Locate the cell with the specified text and output its [X, Y] center coordinate. 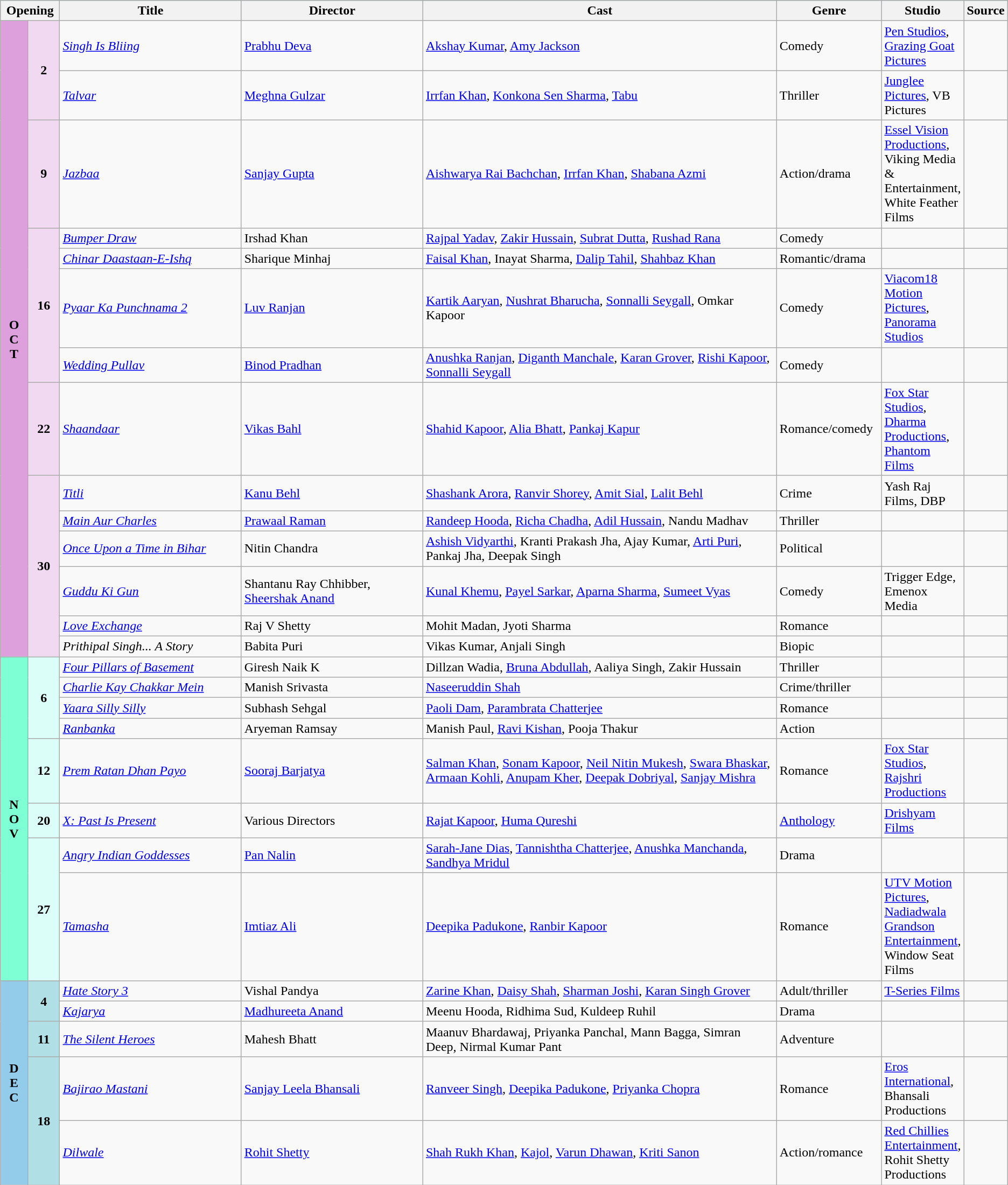
Bajirao Mastani [151, 1089]
Ranbanka [151, 728]
Titli [151, 493]
Yash Raj Films, DBP [923, 493]
30 [44, 566]
Romantic/drama [829, 258]
Dilwale [151, 1152]
Akshay Kumar, Amy Jackson [600, 46]
Prem Ratan Dhan Payo [151, 771]
Deepika Padukone, Ranbir Kapoor [600, 927]
Junglee Pictures, VB Pictures [923, 95]
OCT [14, 339]
Nitin Chandra [332, 548]
Red Chillies Entertainment, Rohit Shetty Productions [923, 1152]
T-Series Films [923, 991]
Opening [30, 11]
Babita Puri [332, 647]
Faisal Khan, Inayat Sharma, Dalip Tahil, Shahbaz Khan [600, 258]
Prithipal Singh... A Story [151, 647]
Viacom18 Motion Pictures, Panorama Studios [923, 308]
Adult/thriller [829, 991]
Salman Khan, Sonam Kapoor, Neil Nitin Mukesh, Swara Bhaskar, Armaan Kohli, Anupam Kher, Deepak Dobriyal, Sanjay Mishra [600, 771]
Anushka Ranjan, Diganth Manchale, Karan Grover, Rishi Kapoor, Sonnalli Seygall [600, 365]
Action [829, 728]
Chinar Daastaan-E-Ishq [151, 258]
Shashank Arora, Ranvir Shorey, Amit Sial, Lalit Behl [600, 493]
Cast [600, 11]
Shaandaar [151, 429]
Fox Star Studios, Dharma Productions, Phantom Films [923, 429]
Shahid Kapoor, Alia Bhatt, Pankaj Kapur [600, 429]
Sarah-Jane Dias, Tannishtha Chatterjee, Anushka Manchanda, Sandhya Mridul [600, 855]
Giresh Naik K [332, 667]
Kunal Khemu, Payel Sarkar, Aparna Sharma, Sumeet Vyas [600, 591]
Tamasha [151, 927]
Trigger Edge, Emenox Media [923, 591]
Manish Srivasta [332, 688]
UTV Motion Pictures, Nadiadwala Grandson Entertainment, Window Seat Films [923, 927]
Mahesh Bhatt [332, 1039]
18 [44, 1120]
Sharique Minhaj [332, 258]
Paoli Dam, Parambrata Chatterjee [600, 708]
Shantanu Ray Chhibber, Sheershak Anand [332, 591]
2 [44, 71]
NOV [14, 819]
Prabhu Deva [332, 46]
Prawaal Raman [332, 521]
Maanuv Bhardawaj, Priyanka Panchal, Mann Bagga, Simran Deep, Nirmal Kumar Pant [600, 1039]
20 [44, 821]
Bumper Draw [151, 238]
Anthology [829, 821]
Binod Pradhan [332, 365]
Sooraj Barjatya [332, 771]
Main Aur Charles [151, 521]
Pen Studios, Grazing Goat Pictures [923, 46]
Rohit Shetty [332, 1152]
Once Upon a Time in Bihar [151, 548]
Crime [829, 493]
Vishal Pandya [332, 991]
Guddu Ki Gun [151, 591]
Adventure [829, 1039]
Dillzan Wadia, Bruna Abdullah, Aaliya Singh, Zakir Hussain [600, 667]
Charlie Kay Chakkar Mein [151, 688]
Rajat Kapoor, Huma Qureshi [600, 821]
Wedding Pullav [151, 365]
Sanjay Gupta [332, 174]
Luv Ranjan [332, 308]
Kanu Behl [332, 493]
Mohit Madan, Jyoti Sharma [600, 626]
Angry Indian Goddesses [151, 855]
Title [151, 11]
Director [332, 11]
Talvar [151, 95]
Irrfan Khan, Konkona Sen Sharma, Tabu [600, 95]
6 [44, 698]
Irshad Khan [332, 238]
Essel Vision Productions, Viking Media & Entertainment, White Feather Films [923, 174]
DEC [14, 1082]
The Silent Heroes [151, 1039]
Vikas Kumar, Anjali Singh [600, 647]
Aishwarya Rai Bachchan, Irrfan Khan, Shabana Azmi [600, 174]
Shah Rukh Khan, Kajol, Varun Dhawan, Kriti Sanon [600, 1152]
Four Pillars of Basement [151, 667]
Manish Paul, Ravi Kishan, Pooja Thakur [600, 728]
27 [44, 909]
Raj V Shetty [332, 626]
Kartik Aaryan, Nushrat Bharucha, Sonnalli Seygall, Omkar Kapoor [600, 308]
Singh Is Bliing [151, 46]
X: Past Is Present [151, 821]
Aryeman Ramsay [332, 728]
Source [985, 11]
Vikas Bahl [332, 429]
11 [44, 1039]
Genre [829, 11]
Naseeruddin Shah [600, 688]
Studio [923, 11]
Zarine Khan, Daisy Shah, Sharman Joshi, Karan Singh Grover [600, 991]
Meenu Hooda, Ridhima Sud, Kuldeep Ruhil [600, 1011]
Ranveer Singh, Deepika Padukone, Priyanka Chopra [600, 1089]
12 [44, 771]
4 [44, 1001]
Fox Star Studios, Rajshri Productions [923, 771]
Ashish Vidyarthi, Kranti Prakash Jha, Ajay Kumar, Arti Puri, Pankaj Jha, Deepak Singh [600, 548]
Meghna Gulzar [332, 95]
Yaara Silly Silly [151, 708]
16 [44, 305]
Rajpal Yadav, Zakir Hussain, Subrat Dutta, Rushad Rana [600, 238]
Jazbaa [151, 174]
Crime/thriller [829, 688]
Kajarya [151, 1011]
Various Directors [332, 821]
Sanjay Leela Bhansali [332, 1089]
Action/romance [829, 1152]
9 [44, 174]
Madhureeta Anand [332, 1011]
Pyaar Ka Punchnama 2 [151, 308]
Action/drama [829, 174]
Political [829, 548]
Eros International, Bhansali Productions [923, 1089]
Imtiaz Ali [332, 927]
Pan Nalin [332, 855]
Drishyam Films [923, 821]
Subhash Sehgal [332, 708]
22 [44, 429]
Hate Story 3 [151, 991]
Randeep Hooda, Richa Chadha, Adil Hussain, Nandu Madhav [600, 521]
Biopic [829, 647]
Romance/comedy [829, 429]
Love Exchange [151, 626]
